Find where the given text appears and provide that cell's center as [x, y] coordinate. 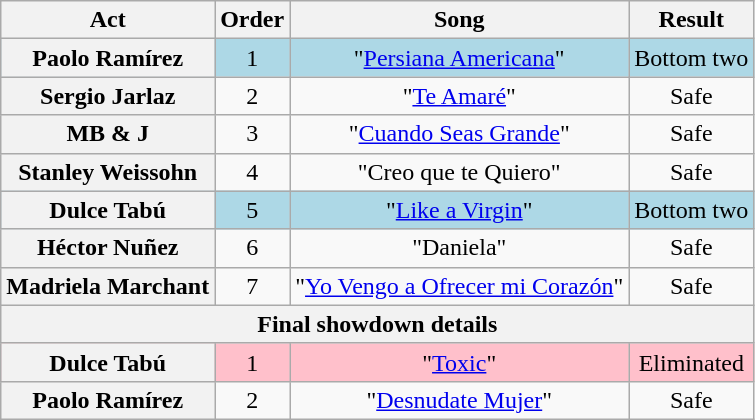
Héctor Nuñez [108, 248]
7 [252, 286]
"Daniela" [460, 248]
"Cuando Seas Grande" [460, 134]
"Like a Virgin" [460, 210]
6 [252, 248]
Act [108, 20]
Eliminated [692, 362]
4 [252, 172]
Madriela Marchant [108, 286]
5 [252, 210]
3 [252, 134]
"Yo Vengo a Ofrecer mi Corazón" [460, 286]
Sergio Jarlaz [108, 96]
"Te Amaré" [460, 96]
MB & J [108, 134]
Result [692, 20]
"Desnudate Mujer" [460, 400]
Final showdown details [378, 324]
"Persiana Americana" [460, 58]
Stanley Weissohn [108, 172]
"Toxic" [460, 362]
Song [460, 20]
Order [252, 20]
"Creo que te Quiero" [460, 172]
